Search for the cell housing the specified text and yield its (x, y) center coordinate. 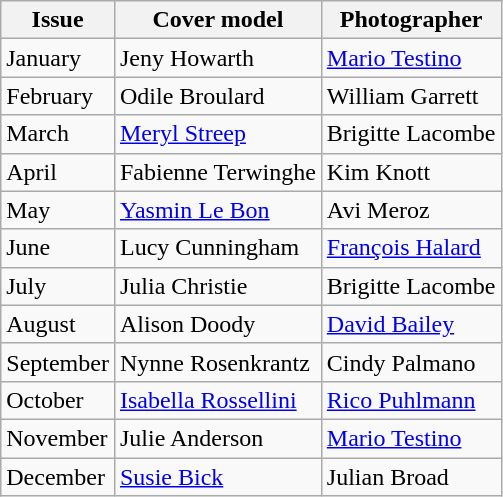
March (58, 134)
June (58, 248)
Susie Bick (218, 477)
Rico Puhlmann (411, 400)
Julia Christie (218, 286)
Lucy Cunningham (218, 248)
Nynne Rosenkrantz (218, 362)
April (58, 172)
February (58, 96)
Odile Broulard (218, 96)
May (58, 210)
Julie Anderson (218, 438)
Kim Knott (411, 172)
Julian Broad (411, 477)
David Bailey (411, 324)
November (58, 438)
François Halard (411, 248)
Isabella Rossellini (218, 400)
Alison Doody (218, 324)
Cindy Palmano (411, 362)
Cover model (218, 20)
Issue (58, 20)
September (58, 362)
October (58, 400)
January (58, 58)
Fabienne Terwinghe (218, 172)
August (58, 324)
Yasmin Le Bon (218, 210)
December (58, 477)
Avi Meroz (411, 210)
William Garrett (411, 96)
Photographer (411, 20)
Meryl Streep (218, 134)
July (58, 286)
Jeny Howarth (218, 58)
